Return (x, y) of the center of cell containing provided text 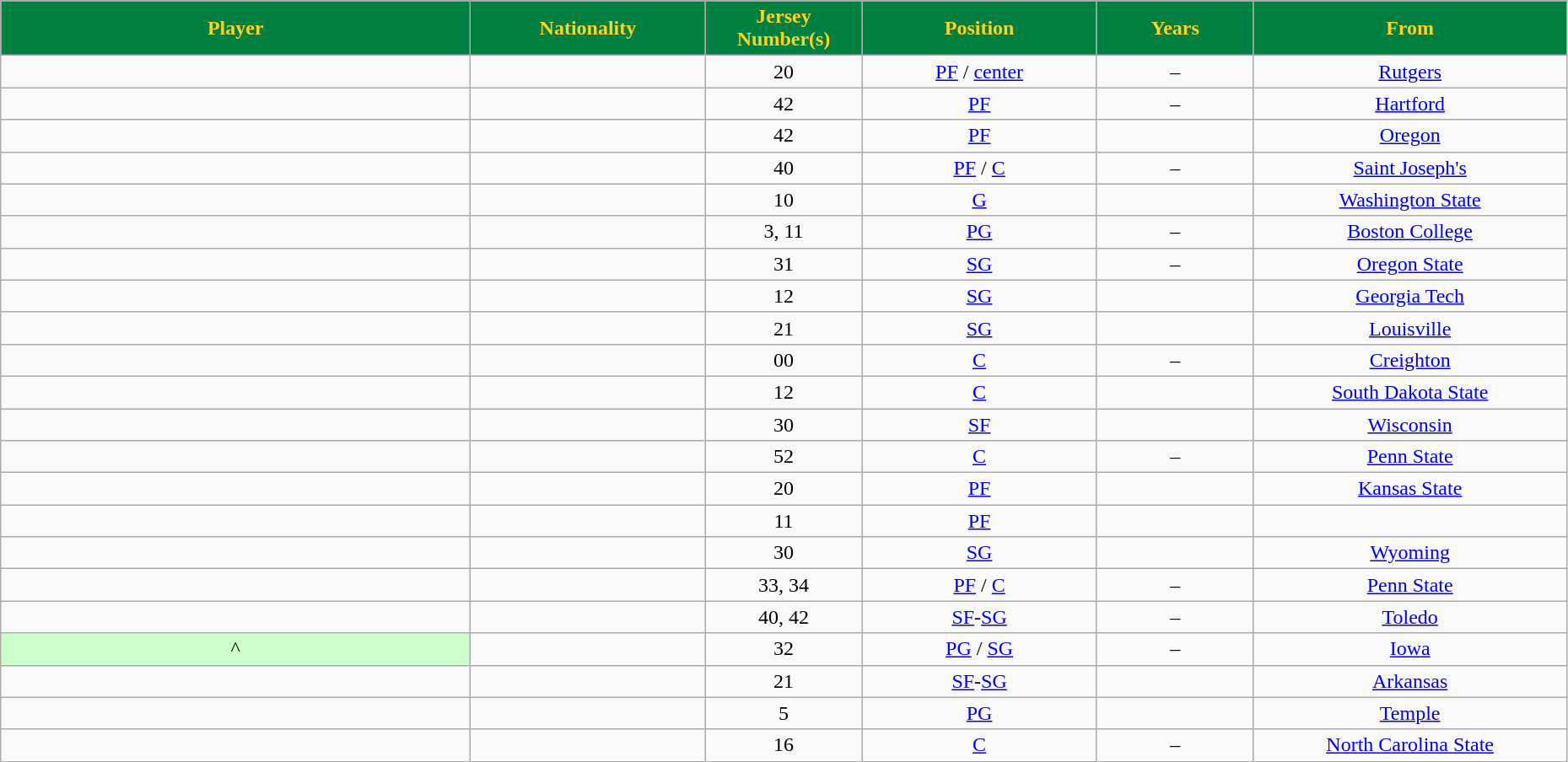
Wyoming (1410, 553)
Years (1175, 29)
Position (979, 29)
PF / center (979, 72)
Creighton (1410, 360)
Jersey Number(s) (784, 29)
From (1410, 29)
31 (784, 264)
Toledo (1410, 617)
5 (784, 713)
Temple (1410, 713)
Iowa (1410, 649)
G (979, 200)
32 (784, 649)
40 (784, 168)
Kansas State (1410, 489)
Louisville (1410, 328)
33, 34 (784, 585)
Arkansas (1410, 681)
SF (979, 424)
16 (784, 745)
Oregon (1410, 136)
^ (236, 649)
10 (784, 200)
3, 11 (784, 232)
Hartford (1410, 104)
00 (784, 360)
Washington State (1410, 200)
Georgia Tech (1410, 296)
Saint Joseph's (1410, 168)
PG / SG (979, 649)
Boston College (1410, 232)
South Dakota State (1410, 392)
Rutgers (1410, 72)
North Carolina State (1410, 745)
52 (784, 457)
Nationality (588, 29)
40, 42 (784, 617)
Player (236, 29)
11 (784, 521)
Oregon State (1410, 264)
Wisconsin (1410, 424)
